For the text-containing cell, return its midpoint in (x, y) coordinate format. 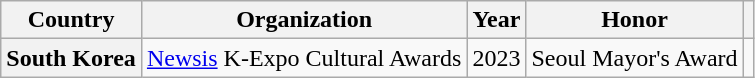
Organization (304, 20)
Seoul Mayor's Award (634, 58)
Country (72, 20)
Newsis K-Expo Cultural Awards (304, 58)
2023 (496, 58)
Year (496, 20)
Honor (634, 20)
South Korea (72, 58)
